Return [x, y] of the center of cell containing provided text 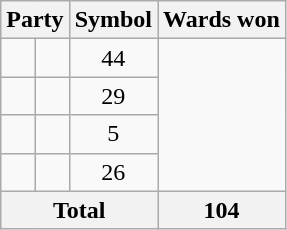
104 [222, 210]
26 [113, 172]
44 [113, 58]
29 [113, 96]
Wards won [222, 20]
5 [113, 134]
Total [80, 210]
Party [35, 20]
Symbol [113, 20]
